Locate the cell with the specified text and output its [X, Y] center coordinate. 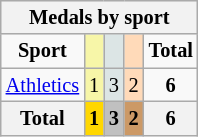
Sport [42, 51]
Medals by sport [100, 17]
Athletics [42, 85]
